From the cell containing the given text, extract its center point as [x, y] coordinate. 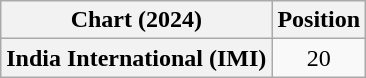
Chart (2024) [136, 20]
India International (IMI) [136, 58]
20 [319, 58]
Position [319, 20]
